Return (x, y) of the center of cell containing provided text 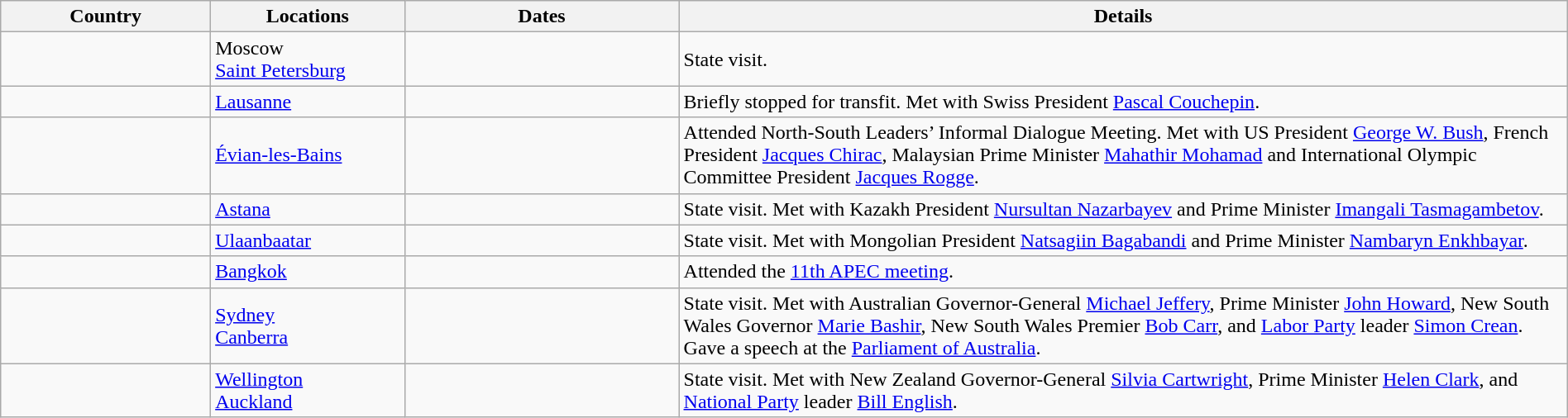
Attended the 11th APEC meeting. (1123, 272)
SydneyCanberra (308, 325)
Country (106, 17)
State visit. (1123, 59)
Details (1123, 17)
Évian-les-Bains (308, 155)
Briefly stopped for transfit. Met with Swiss President Pascal Couchepin. (1123, 102)
WellingtonAuckland (308, 390)
MoscowSaint Petersburg (308, 59)
Ulaanbaatar (308, 240)
Bangkok (308, 272)
State visit. Met with New Zealand Governor-General Silvia Cartwright, Prime Minister Helen Clark, and National Party leader Bill English. (1123, 390)
Dates (542, 17)
Locations (308, 17)
Astana (308, 209)
State visit. Met with Mongolian President Natsagiin Bagabandi and Prime Minister Nambaryn Enkhbayar. (1123, 240)
State visit. Met with Kazakh President Nursultan Nazarbayev and Prime Minister Imangali Tasmagambetov. (1123, 209)
Lausanne (308, 102)
